Return (x, y) of the center of cell containing provided text 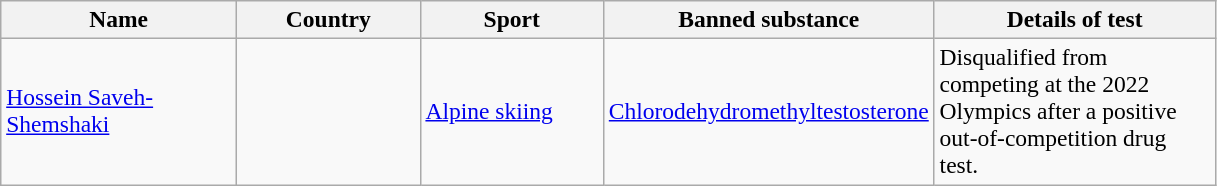
Details of test (1074, 19)
Country (328, 19)
Name (119, 19)
Disqualified from competing at the 2022 Olympics after a positive out-of-competition drug test. (1074, 111)
Alpine skiing (512, 111)
Chlorodehydromethyltestosterone (768, 111)
Sport (512, 19)
Banned substance (768, 19)
Hossein Saveh-Shemshaki (119, 111)
